Detect which cell encompasses the target text, then output its [x, y] center coordinate. 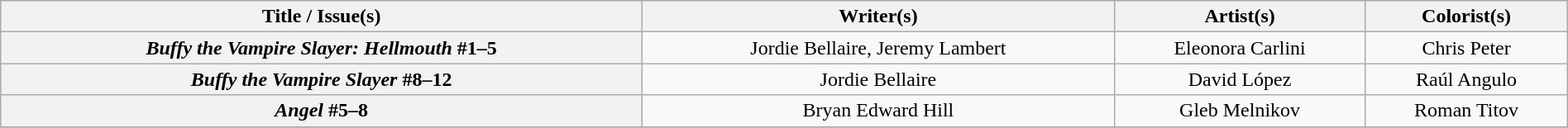
Jordie Bellaire, Jeremy Lambert [878, 48]
Raúl Angulo [1466, 79]
Title / Issue(s) [322, 17]
Roman Titov [1466, 111]
Writer(s) [878, 17]
Angel #5–8 [322, 111]
Eleonora Carlini [1240, 48]
David López [1240, 79]
Artist(s) [1240, 17]
Bryan Edward Hill [878, 111]
Jordie Bellaire [878, 79]
Buffy the Vampire Slayer #8–12 [322, 79]
Gleb Melnikov [1240, 111]
Buffy the Vampire Slayer: Hellmouth #1–5 [322, 48]
Chris Peter [1466, 48]
Colorist(s) [1466, 17]
